Locate the cell with the specified text and output its [X, Y] center coordinate. 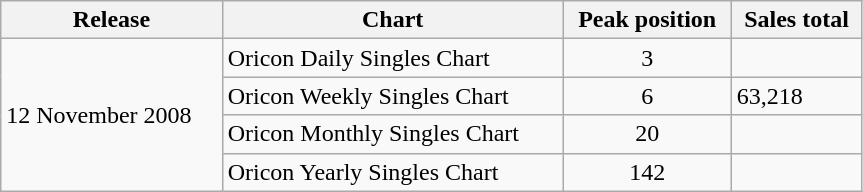
12 November 2008 [112, 115]
Oricon Monthly Singles Chart [392, 134]
Oricon Weekly Singles Chart [392, 96]
Oricon Daily Singles Chart [392, 58]
20 [647, 134]
3 [647, 58]
Peak position [647, 20]
142 [647, 172]
Sales total [796, 20]
Release [112, 20]
6 [647, 96]
Chart [392, 20]
63,218 [796, 96]
Oricon Yearly Singles Chart [392, 172]
